Extract the (X, Y) coordinate from the center of the cell holding the provided text.  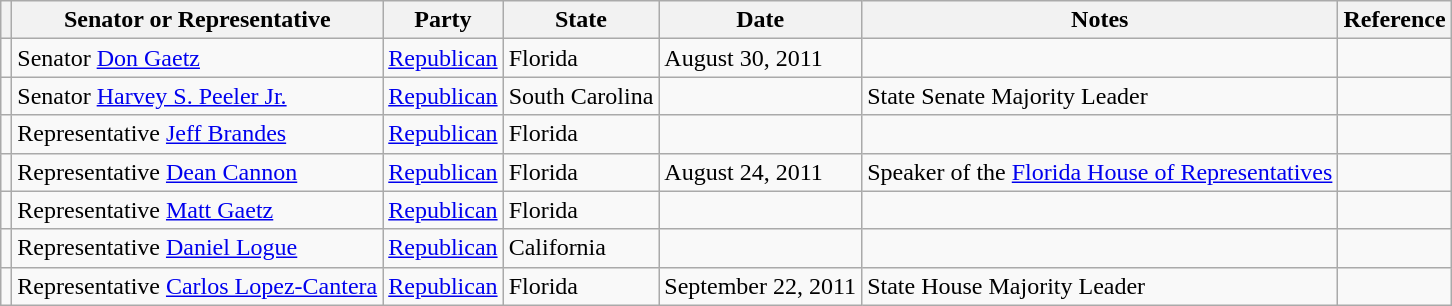
Representative Dean Cannon (198, 172)
September 22, 2011 (760, 286)
South Carolina (581, 96)
Senator Don Gaetz (198, 58)
August 24, 2011 (760, 172)
Reference (1394, 20)
Representative Jeff Brandes (198, 134)
California (581, 248)
Party (443, 20)
Date (760, 20)
August 30, 2011 (760, 58)
Representative Carlos Lopez-Cantera (198, 286)
State House Majority Leader (1100, 286)
Senator Harvey S. Peeler Jr. (198, 96)
Speaker of the Florida House of Representatives (1100, 172)
Senator or Representative (198, 20)
State Senate Majority Leader (1100, 96)
Representative Daniel Logue (198, 248)
Notes (1100, 20)
State (581, 20)
Representative Matt Gaetz (198, 210)
